Capture the cell that displays the provided text and extract its [x, y] central coordinate. 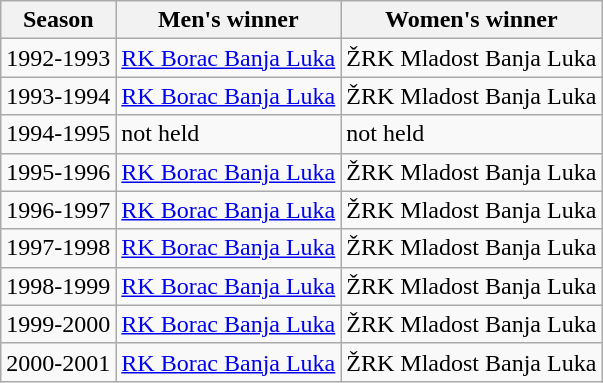
1996-1997 [58, 210]
1995-1996 [58, 172]
1997-1998 [58, 248]
1998-1999 [58, 286]
1992-1993 [58, 58]
Women's winner [472, 20]
2000-2001 [58, 362]
1999-2000 [58, 324]
Men's winner [228, 20]
1994-1995 [58, 134]
Season [58, 20]
1993-1994 [58, 96]
